Return the (x, y) coordinate for the center point of the cell that contains the specified text.  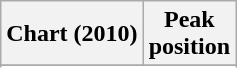
Peakposition (189, 34)
Chart (2010) (72, 34)
